Provide the (x, y) coordinate of the cell's center where the given text is located.  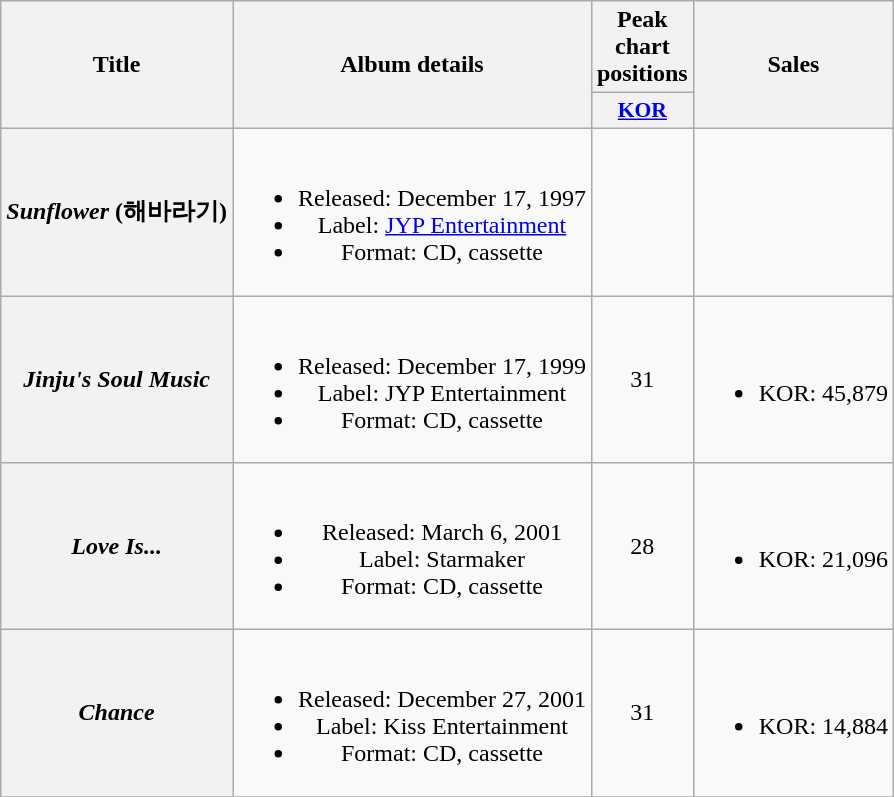
KOR (642, 111)
Title (117, 65)
KOR: 14,884 (793, 714)
Peak chart positions (642, 47)
KOR: 45,879 (793, 380)
Chance (117, 714)
Released: March 6, 2001Label: StarmakerFormat: CD, cassette (412, 546)
Love Is... (117, 546)
Released: December 17, 1999Label: JYP EntertainmentFormat: CD, cassette (412, 380)
KOR: 21,096 (793, 546)
Jinju's Soul Music (117, 380)
Sunflower (해바라기) (117, 212)
Released: December 17, 1997Label: JYP EntertainmentFormat: CD, cassette (412, 212)
Sales (793, 65)
Released: December 27, 2001Label: Kiss EntertainmentFormat: CD, cassette (412, 714)
28 (642, 546)
Album details (412, 65)
